Pinpoint the cell where the given text exists, returning its [x, y] midpoint coordinate. 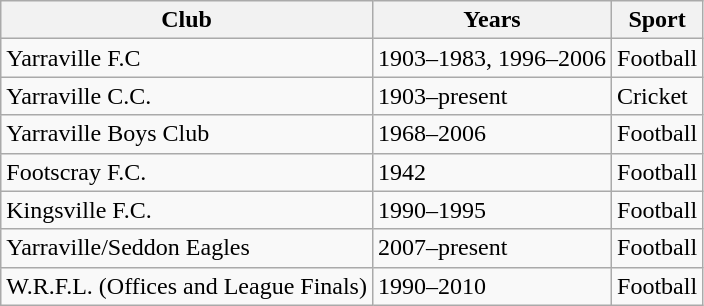
1990–2010 [492, 286]
1903–1983, 1996–2006 [492, 58]
Yarraville/Seddon Eagles [187, 248]
W.R.F.L. (Offices and League Finals) [187, 286]
Yarraville Boys Club [187, 134]
Cricket [658, 96]
Years [492, 20]
1903–present [492, 96]
Kingsville F.C. [187, 210]
Footscray F.C. [187, 172]
1990–1995 [492, 210]
1942 [492, 172]
Yarraville F.C [187, 58]
Sport [658, 20]
2007–present [492, 248]
1968–2006 [492, 134]
Yarraville C.C. [187, 96]
Club [187, 20]
